Find where the given text appears and provide that cell's center as [X, Y] coordinate. 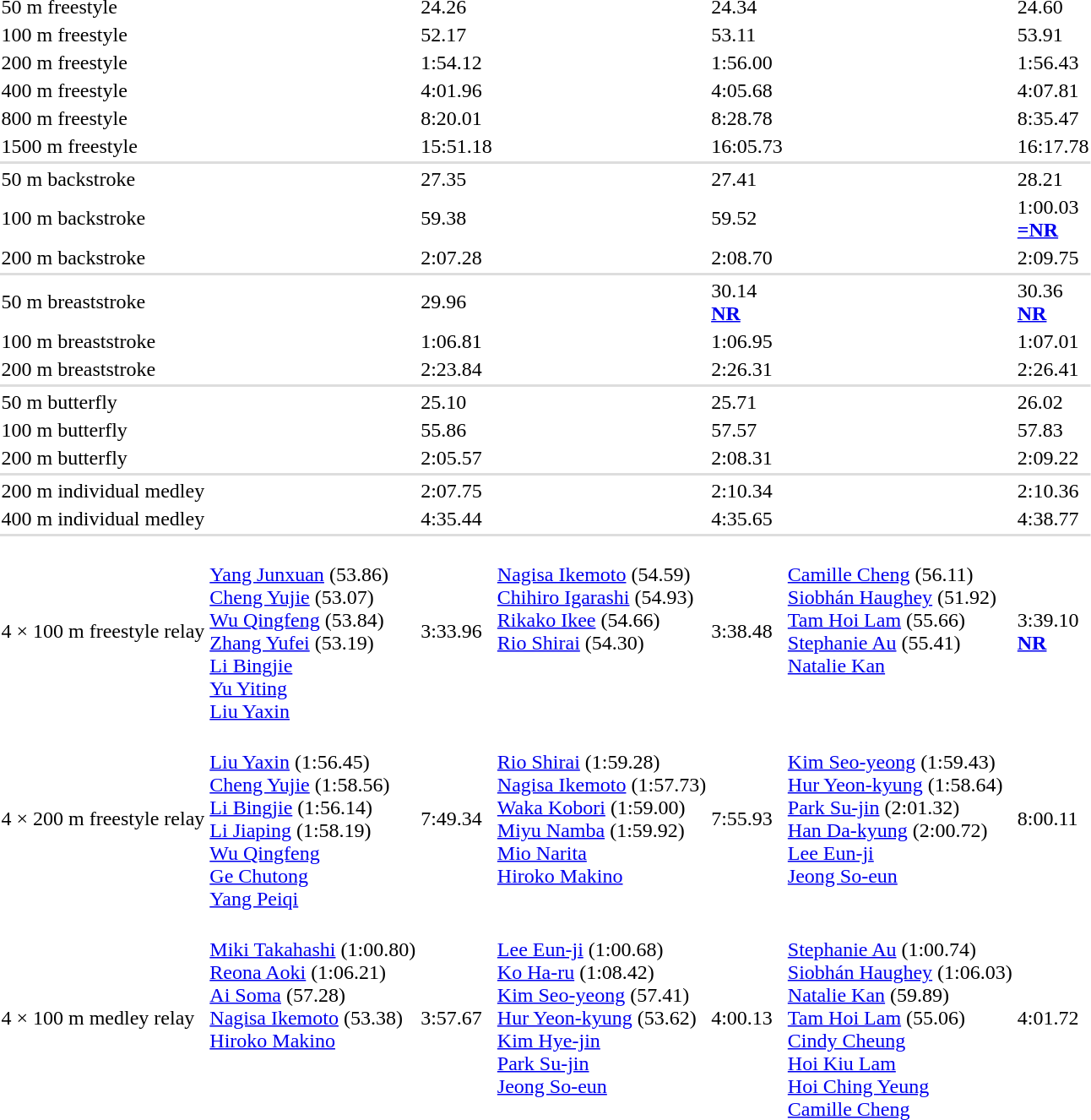
800 m freestyle [103, 118]
100 m backstroke [103, 218]
2:10.34 [747, 491]
Yang Junxuan (53.86)Cheng Yujie (53.07)Wu Qingfeng (53.84)Zhang Yufei (53.19)Li BingjieYu YitingLiu Yaxin [312, 632]
200 m breaststroke [103, 369]
53.91 [1053, 35]
50 m butterfly [103, 402]
4:01.96 [457, 90]
2:07.28 [457, 258]
4:35.65 [747, 519]
2:09.75 [1053, 258]
3:39.10NR [1053, 632]
1:56.43 [1053, 63]
3:33.96 [457, 632]
50 m backstroke [103, 179]
8:20.01 [457, 118]
Camille Cheng (56.11)Siobhán Haughey (51.92)Tam Hoi Lam (55.66)Stephanie Au (55.41)Natalie Kan [900, 632]
100 m butterfly [103, 430]
Rio Shirai (1:59.28)Nagisa Ikemoto (1:57.73)Waka Kobori (1:59.00)Miyu Namba (1:59.92)Mio NaritaHiroko Makino [601, 819]
1500 m freestyle [103, 146]
4 × 200 m freestyle relay [103, 819]
8:00.11 [1053, 819]
1:06.95 [747, 341]
1:54.12 [457, 63]
16:05.73 [747, 146]
2:10.36 [1053, 491]
57.83 [1053, 430]
200 m butterfly [103, 458]
29.96 [457, 302]
4:07.81 [1053, 90]
30.14NR [747, 302]
100 m freestyle [103, 35]
2:08.31 [747, 458]
Nagisa Ikemoto (54.59)Chihiro Igarashi (54.93)Rikako Ikee (54.66)Rio Shirai (54.30) [601, 632]
8:28.78 [747, 118]
1:06.81 [457, 341]
100 m breaststroke [103, 341]
200 m backstroke [103, 258]
2:23.84 [457, 369]
26.02 [1053, 402]
15:51.18 [457, 146]
4 × 100 m freestyle relay [103, 632]
4:35.44 [457, 519]
30.36NR [1053, 302]
200 m individual medley [103, 491]
52.17 [457, 35]
59.52 [747, 218]
7:55.93 [747, 819]
27.35 [457, 179]
25.10 [457, 402]
400 m individual medley [103, 519]
1:56.00 [747, 63]
Kim Seo-yeong (1:59.43)Hur Yeon-kyung (1:58.64)Park Su-jin (2:01.32)Han Da-kyung (2:00.72)Lee Eun-jiJeong So-eun [900, 819]
25.71 [747, 402]
200 m freestyle [103, 63]
2:07.75 [457, 491]
2:26.41 [1053, 369]
3:38.48 [747, 632]
Liu Yaxin (1:56.45)Cheng Yujie (1:58.56)Li Bingjie (1:56.14)Li Jiaping (1:58.19)Wu QingfengGe ChutongYang Peiqi [312, 819]
1:00.03=NR [1053, 218]
2:26.31 [747, 369]
2:05.57 [457, 458]
1:07.01 [1053, 341]
53.11 [747, 35]
28.21 [1053, 179]
59.38 [457, 218]
55.86 [457, 430]
27.41 [747, 179]
2:09.22 [1053, 458]
8:35.47 [1053, 118]
400 m freestyle [103, 90]
16:17.78 [1053, 146]
50 m breaststroke [103, 302]
2:08.70 [747, 258]
57.57 [747, 430]
4:05.68 [747, 90]
7:49.34 [457, 819]
4:38.77 [1053, 519]
